Find where the given text appears and provide that cell's center as [x, y] coordinate. 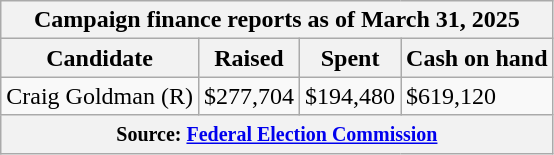
Craig Goldman (R) [100, 96]
Raised [248, 58]
Source: Federal Election Commission [277, 134]
$277,704 [248, 96]
Cash on hand [477, 58]
Spent [350, 58]
$619,120 [477, 96]
Campaign finance reports as of March 31, 2025 [277, 20]
$194,480 [350, 96]
Candidate [100, 58]
